For the text-containing cell, return its midpoint in (X, Y) coordinate format. 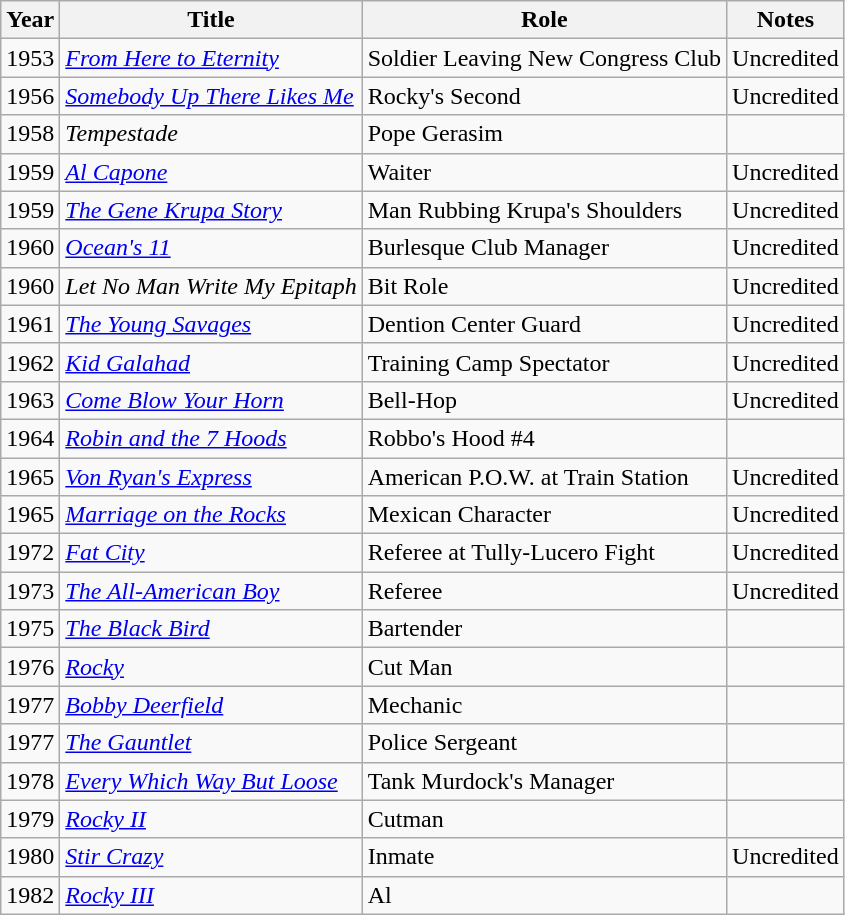
Robin and the 7 Hoods (211, 438)
1980 (30, 857)
Somebody Up There Likes Me (211, 96)
Bit Role (544, 286)
1975 (30, 629)
Role (544, 20)
Marriage on the Rocks (211, 515)
Referee (544, 591)
Pope Gerasim (544, 134)
Mechanic (544, 705)
1958 (30, 134)
Bartender (544, 629)
Notes (786, 20)
Training Camp Spectator (544, 362)
Cutman (544, 819)
Tank Murdock's Manager (544, 781)
Al (544, 895)
The Young Savages (211, 324)
Ocean's 11 (211, 248)
Burlesque Club Manager (544, 248)
Soldier Leaving New Congress Club (544, 58)
Bell-Hop (544, 400)
The Black Bird (211, 629)
Come Blow Your Horn (211, 400)
Robbo's Hood #4 (544, 438)
1961 (30, 324)
1978 (30, 781)
The All-American Boy (211, 591)
Rocky III (211, 895)
Rocky II (211, 819)
1979 (30, 819)
Title (211, 20)
Referee at Tully-Lucero Fight (544, 553)
Fat City (211, 553)
1973 (30, 591)
Stir Crazy (211, 857)
Von Ryan's Express (211, 477)
Let No Man Write My Epitaph (211, 286)
1953 (30, 58)
Cut Man (544, 667)
Inmate (544, 857)
1982 (30, 895)
1976 (30, 667)
1964 (30, 438)
Al Capone (211, 172)
Man Rubbing Krupa's Shoulders (544, 210)
Police Sergeant (544, 743)
Rocky's Second (544, 96)
Bobby Deerfield (211, 705)
Mexican Character (544, 515)
1956 (30, 96)
1962 (30, 362)
From Here to Eternity (211, 58)
Every Which Way But Loose (211, 781)
Dention Center Guard (544, 324)
1972 (30, 553)
The Gene Krupa Story (211, 210)
American P.O.W. at Train Station (544, 477)
Waiter (544, 172)
Year (30, 20)
The Gauntlet (211, 743)
1963 (30, 400)
Kid Galahad (211, 362)
Tempestade (211, 134)
Rocky (211, 667)
